From the cell containing the given text, extract its center point as [X, Y] coordinate. 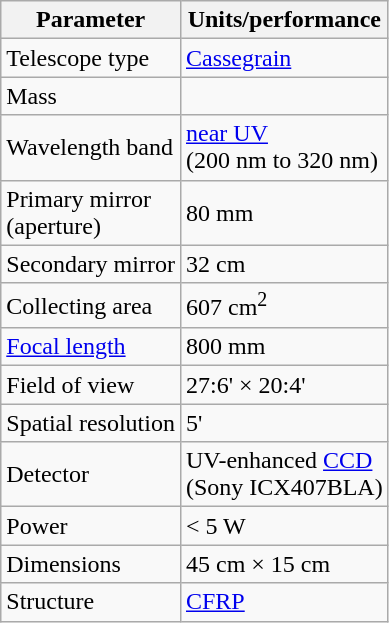
Cassegrain [284, 58]
27:6' × 20:4' [284, 385]
45 cm × 15 cm [284, 564]
Detector [91, 474]
Focal length [91, 347]
Units/performance [284, 20]
Wavelength band [91, 148]
Primary mirror(aperture) [91, 212]
near UV(200 nm to 320 nm) [284, 148]
Dimensions [91, 564]
607 cm2 [284, 306]
Structure [91, 602]
UV-enhanced CCD(Sony ICX407BLA) [284, 474]
Mass [91, 96]
Field of view [91, 385]
Secondary mirror [91, 264]
Collecting area [91, 306]
Parameter [91, 20]
Power [91, 526]
< 5 W [284, 526]
CFRP [284, 602]
80 mm [284, 212]
32 cm [284, 264]
5' [284, 423]
Spatial resolution [91, 423]
Telescope type [91, 58]
800 mm [284, 347]
